Determine the (x, y) coordinate at the center of the cell enclosing the given text.  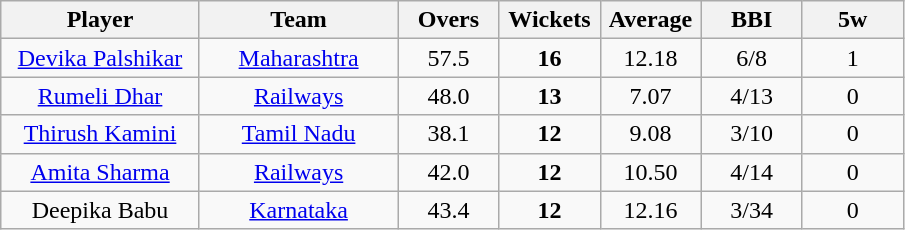
7.07 (650, 96)
9.08 (650, 134)
Team (298, 20)
1 (852, 58)
Player (100, 20)
13 (550, 96)
Devika Palshikar (100, 58)
38.1 (448, 134)
42.0 (448, 172)
57.5 (448, 58)
Deepika Babu (100, 210)
12.18 (650, 58)
43.4 (448, 210)
Wickets (550, 20)
Maharashtra (298, 58)
Tamil Nadu (298, 134)
6/8 (752, 58)
Average (650, 20)
4/13 (752, 96)
Karnataka (298, 210)
Rumeli Dhar (100, 96)
3/10 (752, 134)
10.50 (650, 172)
16 (550, 58)
BBI (752, 20)
4/14 (752, 172)
Overs (448, 20)
48.0 (448, 96)
Amita Sharma (100, 172)
5w (852, 20)
Thirush Kamini (100, 134)
12.16 (650, 210)
3/34 (752, 210)
